Extract the (X, Y) coordinate from the center of the cell holding the provided text.  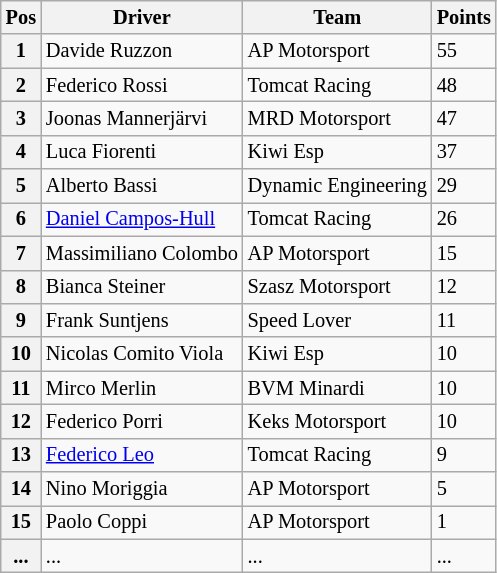
2 (21, 85)
Team (338, 17)
6 (21, 219)
Daniel Campos-Hull (142, 219)
Federico Porri (142, 421)
29 (464, 186)
14 (21, 489)
Alberto Bassi (142, 186)
Massimiliano Colombo (142, 253)
26 (464, 219)
Federico Rossi (142, 85)
47 (464, 118)
3 (21, 118)
Paolo Coppi (142, 522)
Davide Ruzzon (142, 51)
Luca Fiorenti (142, 152)
4 (21, 152)
Joonas Mannerjärvi (142, 118)
Speed Lover (338, 320)
Federico Leo (142, 455)
BVM Minardi (338, 388)
Keks Motorsport (338, 421)
Dynamic Engineering (338, 186)
Driver (142, 17)
48 (464, 85)
Mirco Merlin (142, 388)
55 (464, 51)
13 (21, 455)
8 (21, 287)
37 (464, 152)
Bianca Steiner (142, 287)
7 (21, 253)
MRD Motorsport (338, 118)
Nino Moriggia (142, 489)
Szasz Motorsport (338, 287)
Pos (21, 17)
Frank Suntjens (142, 320)
Nicolas Comito Viola (142, 354)
Points (464, 17)
